Locate the cell with the specified text and output its (x, y) center coordinate. 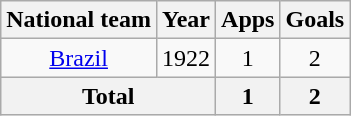
Year (186, 20)
National team (79, 20)
Brazil (79, 58)
Apps (248, 20)
Total (108, 96)
Goals (315, 20)
1922 (186, 58)
